Output the (X, Y) coordinate of the center of the cell containing the given text.  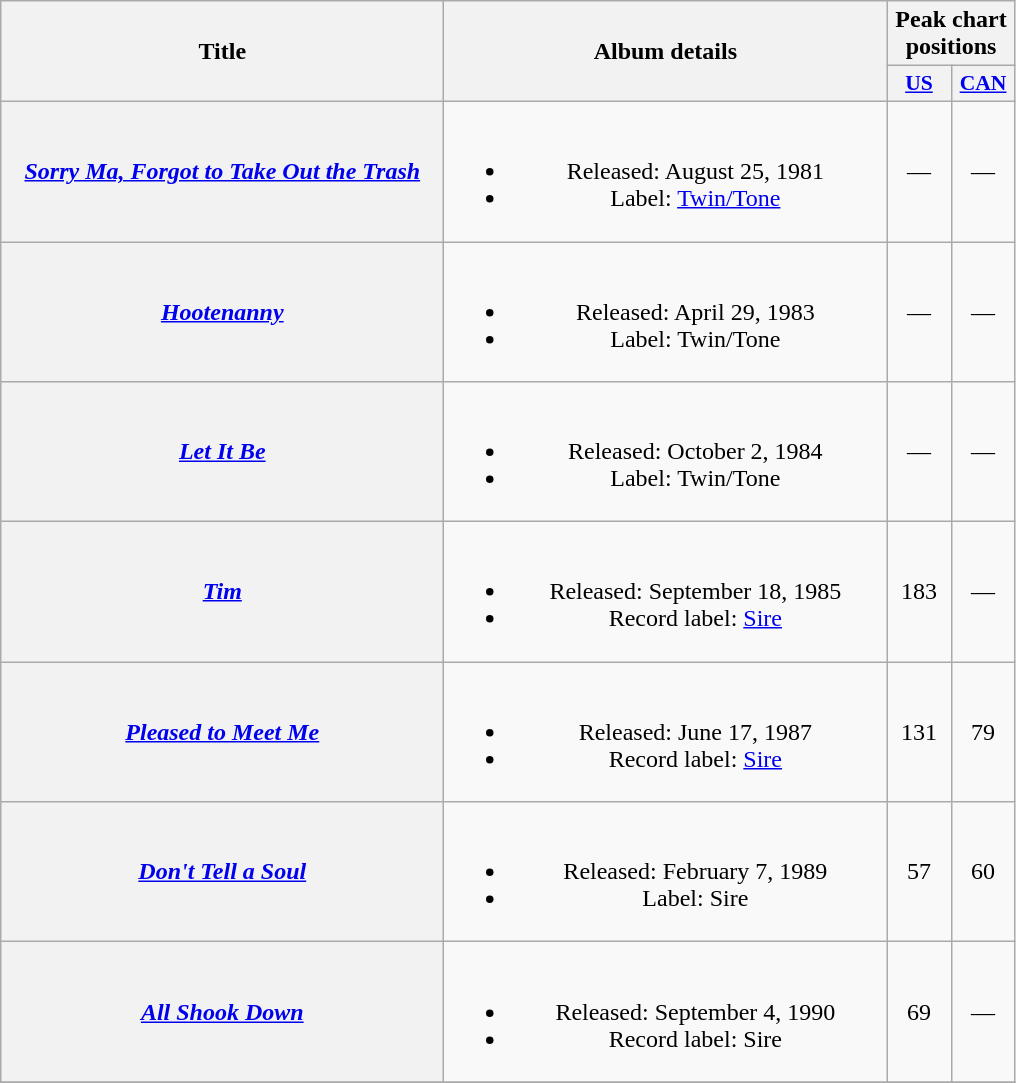
All Shook Down (222, 1012)
Released: February 7, 1989Label: Sire (666, 872)
Released: August 25, 1981Label: Twin/Tone (666, 171)
Sorry Ma, Forgot to Take Out the Trash (222, 171)
Album details (666, 52)
Hootenanny (222, 312)
131 (919, 732)
Released: April 29, 1983Label: Twin/Tone (666, 312)
Pleased to Meet Me (222, 732)
CAN (983, 84)
US (919, 84)
79 (983, 732)
69 (919, 1012)
Let It Be (222, 452)
Released: October 2, 1984Label: Twin/Tone (666, 452)
Released: September 18, 1985Record label: Sire (666, 592)
Tim (222, 592)
183 (919, 592)
Released: June 17, 1987Record label: Sire (666, 732)
Released: September 4, 1990Record label: Sire (666, 1012)
Title (222, 52)
60 (983, 872)
Peak chart positions (951, 34)
57 (919, 872)
Don't Tell a Soul (222, 872)
